Pinpoint the cell where the given text exists, returning its (X, Y) midpoint coordinate. 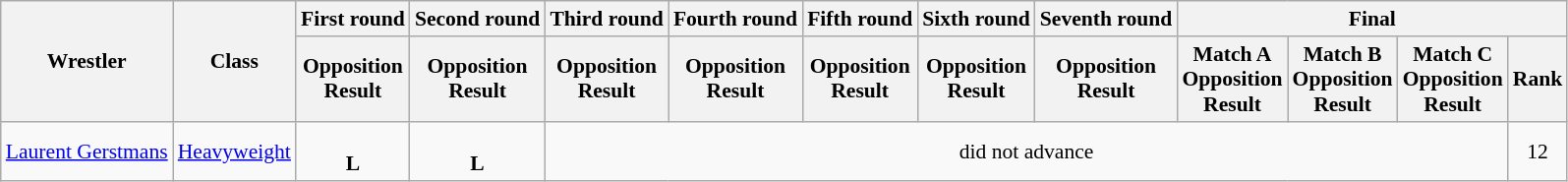
Laurent Gerstmans (87, 152)
Final (1372, 19)
Match BOppositionResult (1343, 79)
Third round (607, 19)
Fifth round (859, 19)
Rank (1538, 79)
Seventh round (1107, 19)
Match AOppositionResult (1232, 79)
First round (353, 19)
Fourth round (735, 19)
Heavyweight (234, 152)
Match COppositionResult (1453, 79)
Class (234, 61)
Wrestler (87, 61)
Second round (478, 19)
did not advance (1026, 152)
12 (1538, 152)
Sixth round (976, 19)
